Pinpoint the cell where the given text exists, returning its [X, Y] midpoint coordinate. 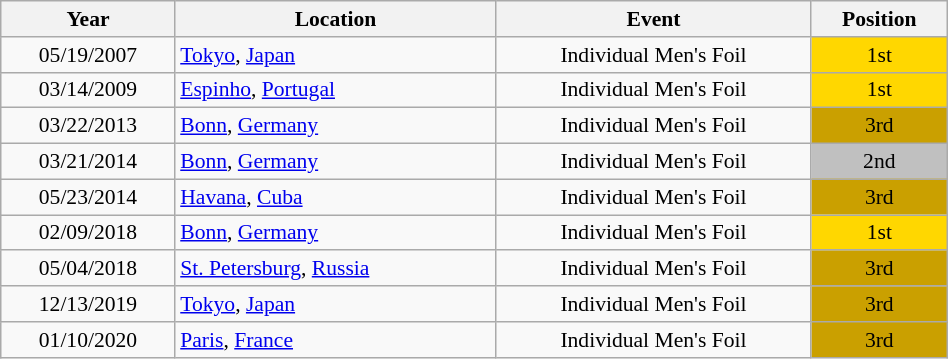
12/13/2019 [88, 304]
2nd [879, 162]
03/21/2014 [88, 162]
Position [879, 19]
Espinho, Portugal [335, 90]
05/04/2018 [88, 269]
02/09/2018 [88, 233]
05/19/2007 [88, 55]
St. Petersburg, Russia [335, 269]
05/23/2014 [88, 197]
Year [88, 19]
Location [335, 19]
03/22/2013 [88, 126]
01/10/2020 [88, 340]
Paris, France [335, 340]
Havana, Cuba [335, 197]
03/14/2009 [88, 90]
Event [654, 19]
